Provide the (x, y) coordinate of the cell's center where the given text is located.  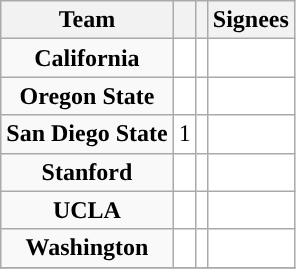
Washington (87, 248)
Oregon State (87, 96)
1 (184, 134)
Signees (250, 20)
San Diego State (87, 134)
Stanford (87, 172)
California (87, 58)
UCLA (87, 210)
Team (87, 20)
